Find where the given text appears and provide that cell's center as (X, Y) coordinate. 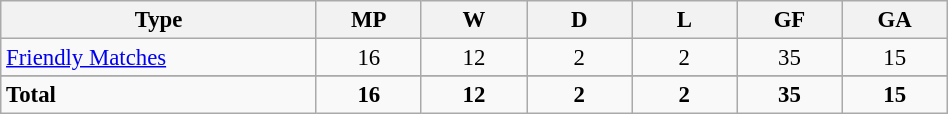
MP (368, 20)
W (474, 20)
GF (790, 20)
D (580, 20)
L (684, 20)
GA (894, 20)
Type (158, 20)
Total (158, 95)
Friendly Matches (158, 58)
